Output the [X, Y] coordinate of the center of the cell containing the given text.  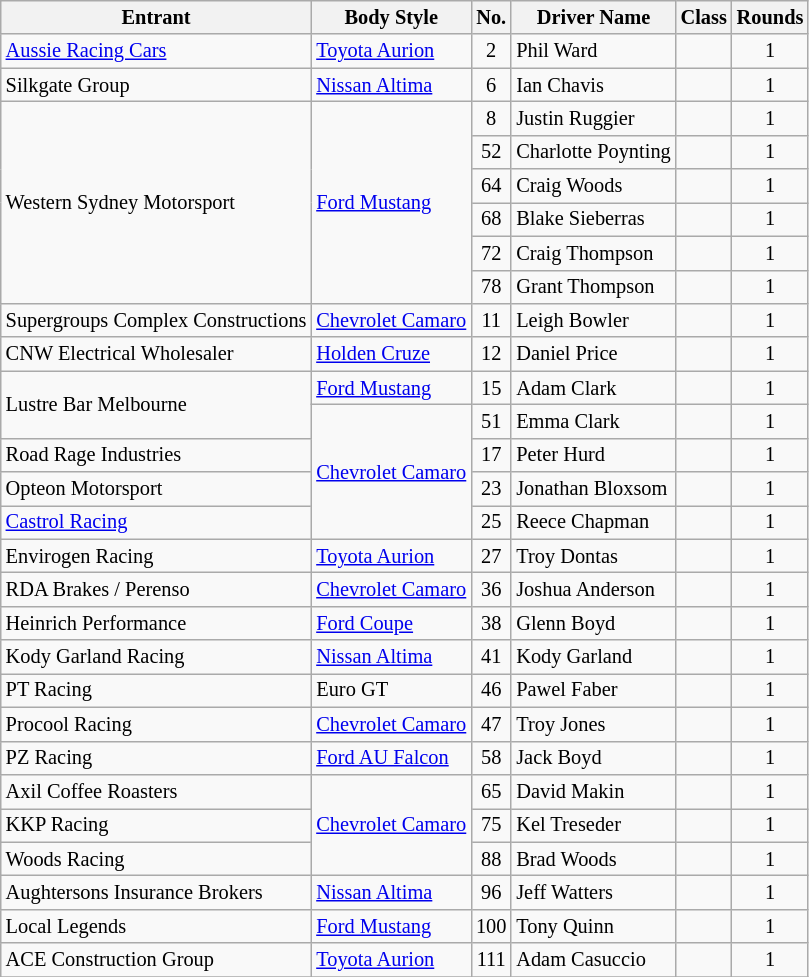
Reece Chapman [593, 522]
Euro GT [391, 690]
12 [491, 354]
Leigh Bowler [593, 320]
Peter Hurd [593, 455]
Entrant [156, 17]
Joshua Anderson [593, 589]
Kody Garland [593, 657]
Craig Thompson [593, 253]
Supergroups Complex Constructions [156, 320]
Jonathan Bloxsom [593, 489]
Troy Jones [593, 724]
Silkgate Group [156, 85]
88 [491, 859]
Kel Treseder [593, 825]
ACE Construction Group [156, 960]
Kody Garland Racing [156, 657]
Brad Woods [593, 859]
Holden Cruze [391, 354]
Pawel Faber [593, 690]
52 [491, 152]
Lustre Bar Melbourne [156, 404]
6 [491, 85]
23 [491, 489]
Blake Sieberras [593, 219]
Road Rage Industries [156, 455]
17 [491, 455]
No. [491, 17]
Axil Coffee Roasters [156, 791]
Ford Coupe [391, 623]
PT Racing [156, 690]
27 [491, 556]
64 [491, 186]
111 [491, 960]
65 [491, 791]
David Makin [593, 791]
Craig Woods [593, 186]
Opteon Motorsport [156, 489]
2 [491, 51]
25 [491, 522]
96 [491, 892]
11 [491, 320]
68 [491, 219]
Emma Clark [593, 421]
Aughtersons Insurance Brokers [156, 892]
Heinrich Performance [156, 623]
Woods Racing [156, 859]
46 [491, 690]
78 [491, 287]
Aussie Racing Cars [156, 51]
75 [491, 825]
Local Legends [156, 926]
72 [491, 253]
Charlotte Poynting [593, 152]
Tony Quinn [593, 926]
Jack Boyd [593, 758]
Ford AU Falcon [391, 758]
47 [491, 724]
38 [491, 623]
Western Sydney Motorsport [156, 202]
Procool Racing [156, 724]
Grant Thompson [593, 287]
Ian Chavis [593, 85]
15 [491, 388]
Class [704, 17]
PZ Racing [156, 758]
58 [491, 758]
8 [491, 118]
Glenn Boyd [593, 623]
RDA Brakes / Perenso [156, 589]
41 [491, 657]
Castrol Racing [156, 522]
100 [491, 926]
51 [491, 421]
Rounds [770, 17]
Envirogen Racing [156, 556]
Adam Casuccio [593, 960]
KKP Racing [156, 825]
Daniel Price [593, 354]
Justin Ruggier [593, 118]
36 [491, 589]
Adam Clark [593, 388]
Troy Dontas [593, 556]
Jeff Watters [593, 892]
Driver Name [593, 17]
Body Style [391, 17]
Phil Ward [593, 51]
CNW Electrical Wholesaler [156, 354]
